Return (X, Y) of the center of cell containing provided text 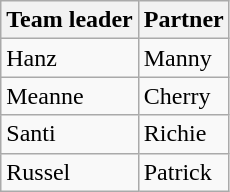
Partner (184, 20)
Meanne (70, 96)
Hanz (70, 58)
Santi (70, 134)
Team leader (70, 20)
Patrick (184, 172)
Cherry (184, 96)
Richie (184, 134)
Russel (70, 172)
Manny (184, 58)
